From the cell containing the given text, extract its center point as (X, Y) coordinate. 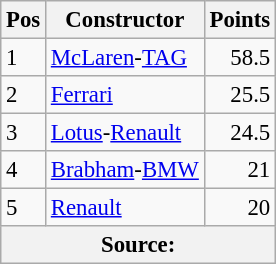
Renault (126, 208)
24.5 (240, 133)
Points (240, 20)
Lotus-Renault (126, 133)
1 (24, 58)
McLaren-TAG (126, 58)
3 (24, 133)
5 (24, 208)
20 (240, 208)
25.5 (240, 95)
Constructor (126, 20)
Source: (138, 245)
Ferrari (126, 95)
4 (24, 170)
2 (24, 95)
Brabham-BMW (126, 170)
21 (240, 170)
Pos (24, 20)
58.5 (240, 58)
